Scan for the cell matching the given text and deliver its (x, y) coordinate at center. 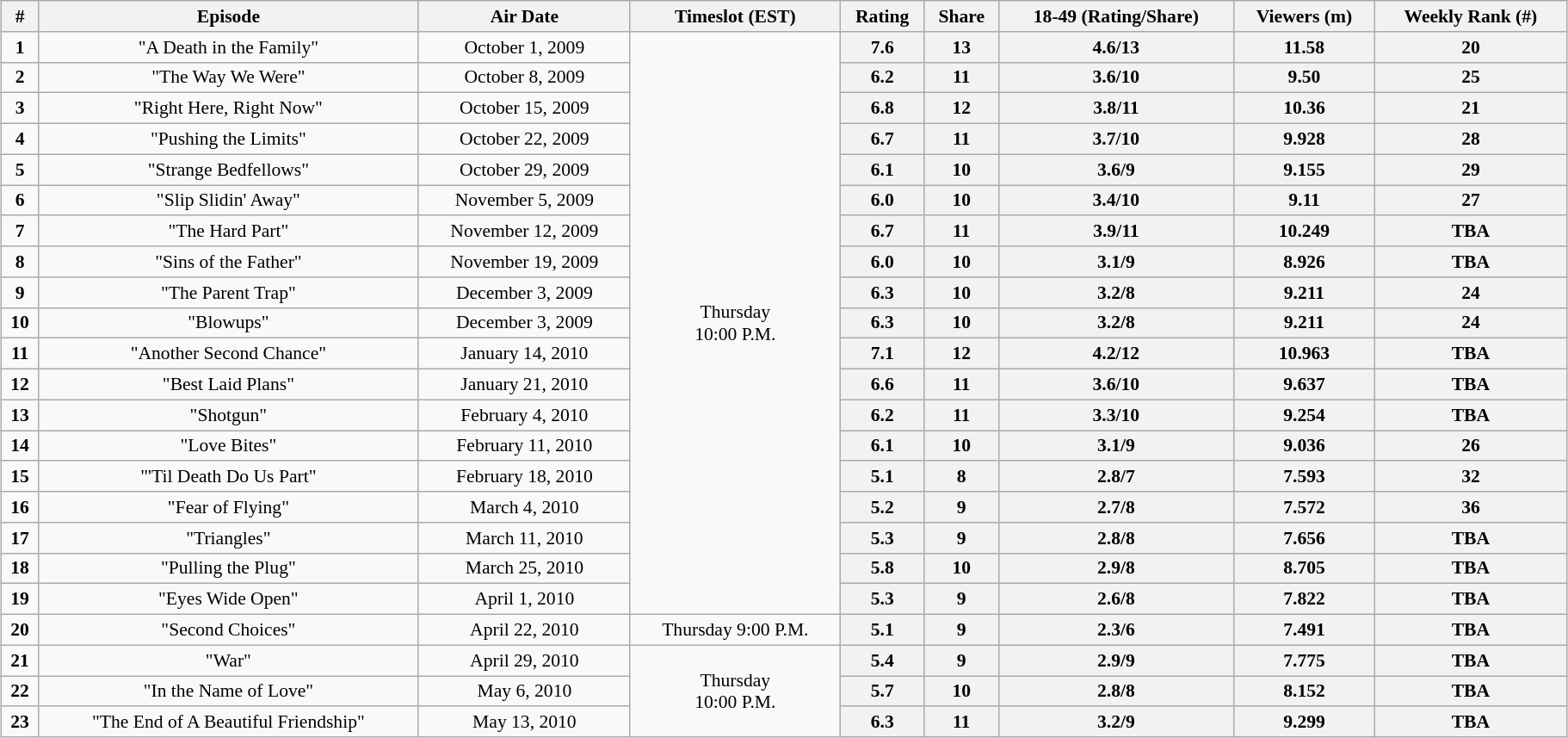
"Eyes Wide Open" (229, 599)
"Blowups" (229, 323)
November 19, 2009 (524, 262)
7.775 (1304, 660)
9.11 (1304, 201)
March 25, 2010 (524, 568)
2.6/8 (1115, 599)
3.7/10 (1115, 140)
Episode (229, 16)
Rating (882, 16)
March 11, 2010 (524, 538)
"A Death in the Family" (229, 47)
9.637 (1304, 385)
"Triangles" (229, 538)
16 (21, 507)
4.2/12 (1115, 354)
"'Til Death Do Us Part" (229, 477)
11.58 (1304, 47)
6 (21, 201)
"Right Here, Right Now" (229, 109)
18 (21, 568)
October 1, 2009 (524, 47)
3.3/10 (1115, 415)
2.3/6 (1115, 630)
15 (21, 477)
3.8/11 (1115, 109)
4 (21, 140)
4.6/13 (1115, 47)
7.822 (1304, 599)
October 22, 2009 (524, 140)
7.656 (1304, 538)
March 4, 2010 (524, 507)
9.155 (1304, 170)
October 29, 2009 (524, 170)
8.705 (1304, 568)
"Pulling the Plug" (229, 568)
"The Hard Part" (229, 232)
May 13, 2010 (524, 722)
2.9/9 (1115, 660)
Share (961, 16)
10.36 (1304, 109)
"Best Laid Plans" (229, 385)
7.593 (1304, 477)
January 14, 2010 (524, 354)
2.7/8 (1115, 507)
5 (21, 170)
3.2/9 (1115, 722)
36 (1472, 507)
1 (21, 47)
2.9/8 (1115, 568)
9.50 (1304, 78)
29 (1472, 170)
9.036 (1304, 446)
January 21, 2010 (524, 385)
"In the Name of Love" (229, 691)
October 8, 2009 (524, 78)
8.926 (1304, 262)
26 (1472, 446)
"Shotgun" (229, 415)
February 18, 2010 (524, 477)
# (21, 16)
3.6/9 (1115, 170)
"The Parent Trap" (229, 293)
25 (1472, 78)
5.2 (882, 507)
October 15, 2009 (524, 109)
3 (21, 109)
9.299 (1304, 722)
Viewers (m) (1304, 16)
"The End of A Beautiful Friendship" (229, 722)
November 12, 2009 (524, 232)
"The Way We Were" (229, 78)
7.6 (882, 47)
"War" (229, 660)
32 (1472, 477)
19 (21, 599)
6.8 (882, 109)
8.152 (1304, 691)
10.249 (1304, 232)
14 (21, 446)
3.9/11 (1115, 232)
7.1 (882, 354)
7 (21, 232)
6.6 (882, 385)
"Strange Bedfellows" (229, 170)
"Love Bites" (229, 446)
April 22, 2010 (524, 630)
Thursday 9:00 P.M. (735, 630)
April 1, 2010 (524, 599)
5.7 (882, 691)
February 11, 2010 (524, 446)
Timeslot (EST) (735, 16)
Weekly Rank (#) (1472, 16)
"Sins of the Father" (229, 262)
7.572 (1304, 507)
"Another Second Chance" (229, 354)
17 (21, 538)
"Fear of Flying" (229, 507)
February 4, 2010 (524, 415)
"Slip Slidin' Away" (229, 201)
5.4 (882, 660)
2.8/7 (1115, 477)
2 (21, 78)
April 29, 2010 (524, 660)
"Pushing the Limits" (229, 140)
"Second Choices" (229, 630)
22 (21, 691)
November 5, 2009 (524, 201)
3.4/10 (1115, 201)
9.254 (1304, 415)
7.491 (1304, 630)
27 (1472, 201)
Air Date (524, 16)
5.8 (882, 568)
10.963 (1304, 354)
9.928 (1304, 140)
May 6, 2010 (524, 691)
18-49 (Rating/Share) (1115, 16)
23 (21, 722)
28 (1472, 140)
